From the cell containing the given text, extract its center point as (x, y) coordinate. 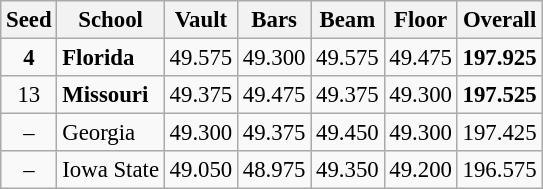
Iowa State (110, 170)
197.425 (500, 133)
197.925 (500, 58)
49.450 (348, 133)
Bars (274, 20)
Missouri (110, 95)
Vault (200, 20)
School (110, 20)
Floor (420, 20)
Seed (29, 20)
49.200 (420, 170)
197.525 (500, 95)
49.350 (348, 170)
Overall (500, 20)
13 (29, 95)
196.575 (500, 170)
49.050 (200, 170)
48.975 (274, 170)
Beam (348, 20)
4 (29, 58)
Georgia (110, 133)
Florida (110, 58)
